Capture the cell that displays the provided text and extract its (x, y) central coordinate. 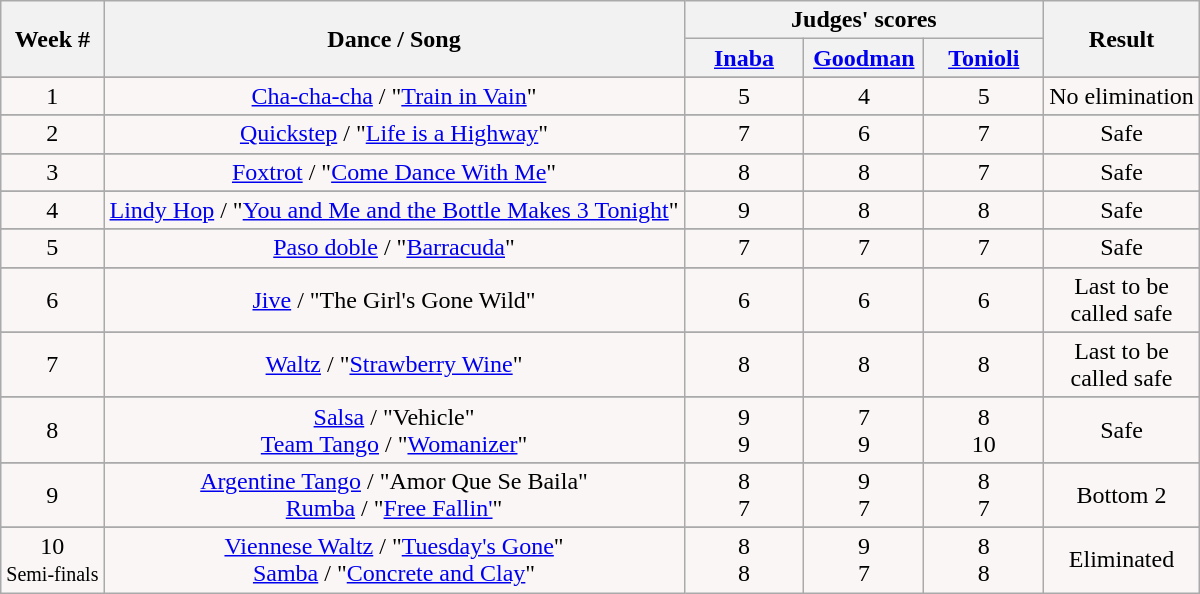
Lindy Hop / "You and Me and the Bottle Makes 3 Tonight" (394, 210)
Paso doble / "Barracuda" (394, 248)
Argentine Tango / "Amor Que Se Baila"Rumba / "Free Fallin'" (394, 494)
Waltz / "Strawberry Wine" (394, 364)
Cha-cha-cha / "Train in Vain" (394, 96)
Inaba (744, 58)
Week # (52, 39)
79 (864, 430)
Jive / "The Girl's Gone Wild" (394, 300)
1 (52, 96)
2 (52, 134)
Foxtrot / "Come Dance With Me" (394, 172)
No elimination (1122, 96)
Viennese Waltz / "Tuesday's Gone"Samba / "Concrete and Clay" (394, 560)
Judges' scores (864, 20)
Goodman (864, 58)
Dance / Song (394, 39)
810 (984, 430)
Tonioli (984, 58)
10Semi-finals (52, 560)
Bottom 2 (1122, 494)
Salsa / "Vehicle"Team Tango / "Womanizer" (394, 430)
Result (1122, 39)
Eliminated (1122, 560)
3 (52, 172)
Quickstep / "Life is a Highway" (394, 134)
99 (744, 430)
